Detect which cell encompasses the target text, then output its (X, Y) center coordinate. 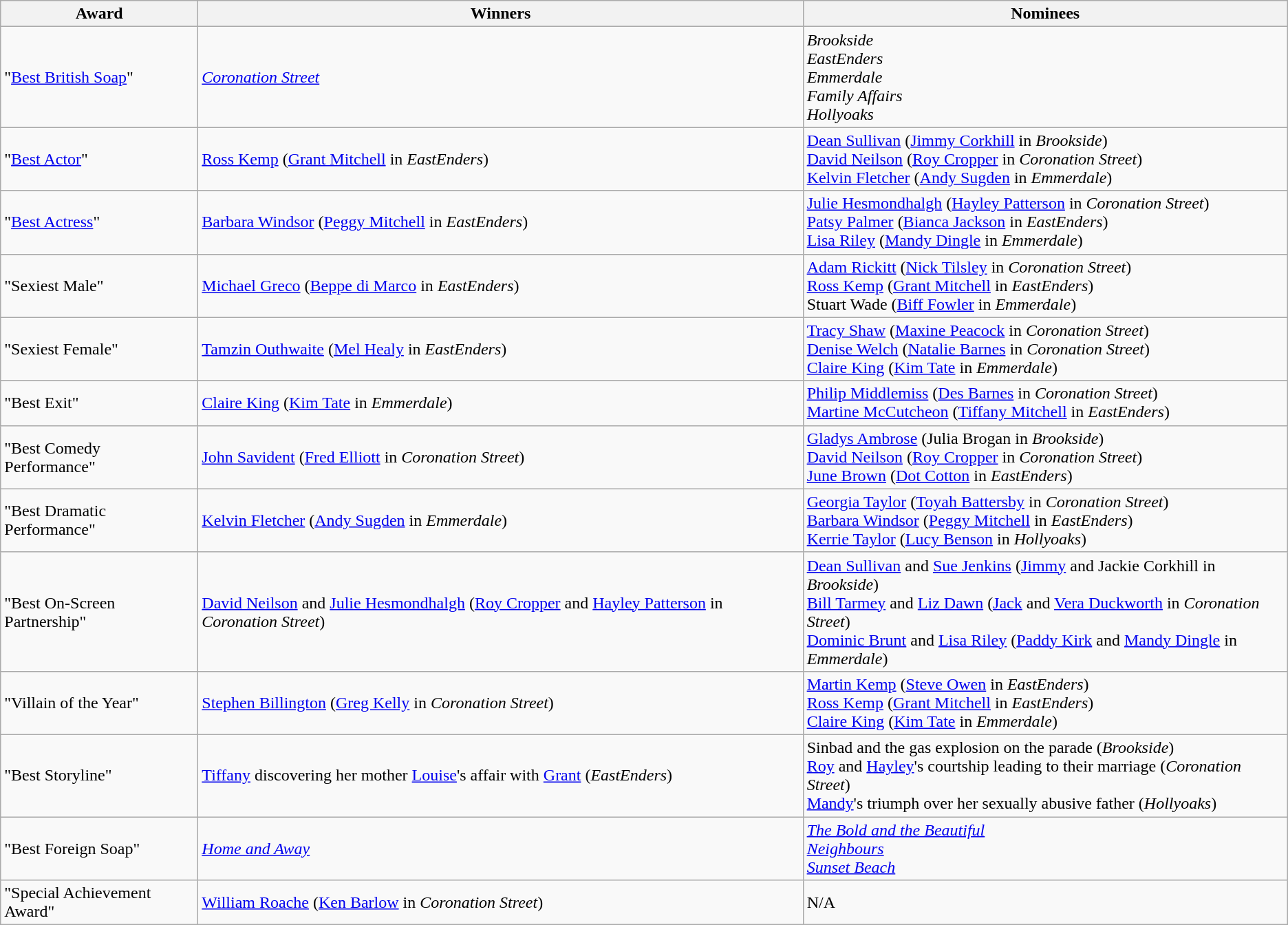
Award (99, 14)
"Best Exit" (99, 403)
"Sexiest Male" (99, 286)
N/A (1045, 903)
"Best Foreign Soap" (99, 848)
David Neilson and Julie Hesmondhalgh (Roy Cropper and Hayley Patterson in Coronation Street) (501, 611)
"Villain of the Year" (99, 703)
"Best Dramatic Performance" (99, 520)
Gladys Ambrose (Julia Brogan in Brookside)David Neilson (Roy Cropper in Coronation Street)June Brown (Dot Cotton in EastEnders) (1045, 457)
Tiffany discovering her mother Louise's affair with Grant (EastEnders) (501, 775)
Martin Kemp (Steve Owen in EastEnders)Ross Kemp (Grant Mitchell in EastEnders)Claire King (Kim Tate in Emmerdale) (1045, 703)
Barbara Windsor (Peggy Mitchell in EastEnders) (501, 222)
"Sexiest Female" (99, 349)
Georgia Taylor (Toyah Battersby in Coronation Street)Barbara Windsor (Peggy Mitchell in EastEnders)Kerrie Taylor (Lucy Benson in Hollyoaks) (1045, 520)
Julie Hesmondhalgh (Hayley Patterson in Coronation Street)Patsy Palmer (Bianca Jackson in EastEnders)Lisa Riley (Mandy Dingle in Emmerdale) (1045, 222)
Michael Greco (Beppe di Marco in EastEnders) (501, 286)
Nominees (1045, 14)
Home and Away (501, 848)
"Best On-Screen Partnership" (99, 611)
Philip Middlemiss (Des Barnes in Coronation Street)Martine McCutcheon (Tiffany Mitchell in EastEnders) (1045, 403)
Dean Sullivan (Jimmy Corkhill in Brookside)David Neilson (Roy Cropper in Coronation Street)Kelvin Fletcher (Andy Sugden in Emmerdale) (1045, 159)
Winners (501, 14)
The Bold and the Beautiful NeighboursSunset Beach (1045, 848)
BrooksideEastEndersEmmerdaleFamily AffairsHollyoaks (1045, 77)
"Best British Soap" (99, 77)
Tracy Shaw (Maxine Peacock in Coronation Street)Denise Welch (Natalie Barnes in Coronation Street)Claire King (Kim Tate in Emmerdale) (1045, 349)
Kelvin Fletcher (Andy Sugden in Emmerdale) (501, 520)
Claire King (Kim Tate in Emmerdale) (501, 403)
Stephen Billington (Greg Kelly in Coronation Street) (501, 703)
Ross Kemp (Grant Mitchell in EastEnders) (501, 159)
"Best Storyline" (99, 775)
"Best Comedy Performance" (99, 457)
"Special Achievement Award" (99, 903)
Tamzin Outhwaite (Mel Healy in EastEnders) (501, 349)
Adam Rickitt (Nick Tilsley in Coronation Street)Ross Kemp (Grant Mitchell in EastEnders)Stuart Wade (Biff Fowler in Emmerdale) (1045, 286)
John Savident (Fred Elliott in Coronation Street) (501, 457)
Coronation Street (501, 77)
"Best Actress" (99, 222)
William Roache (Ken Barlow in Coronation Street) (501, 903)
"Best Actor" (99, 159)
